Detect which cell encompasses the target text, then output its (x, y) center coordinate. 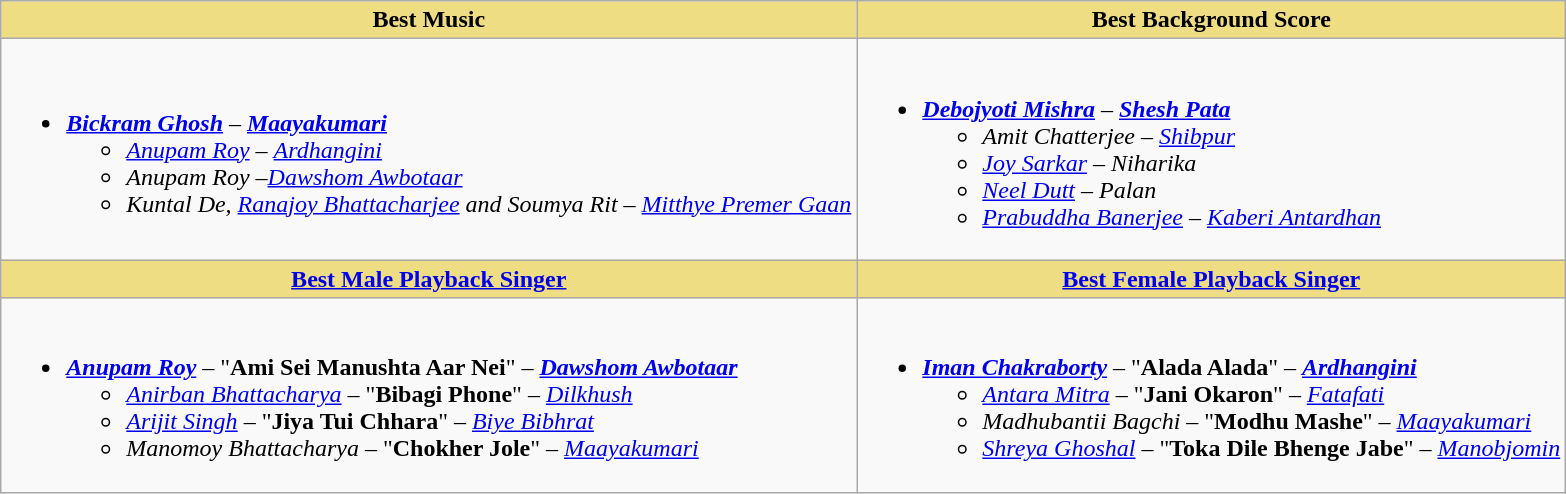
Best Music (429, 20)
Bickram Ghosh – MaayakumariAnupam Roy – ArdhanginiAnupam Roy –Dawshom AwbotaarKuntal De, Ranajoy Bhattacharjee and Soumya Rit – Mitthye Premer Gaan (429, 150)
Best Female Playback Singer (1212, 279)
Best Male Playback Singer (429, 279)
Debojyoti Mishra – Shesh PataAmit Chatterjee – ShibpurJoy Sarkar – NiharikaNeel Dutt – PalanPrabuddha Banerjee – Kaberi Antardhan (1212, 150)
Best Background Score (1212, 20)
